Pinpoint the cell where the given text exists, returning its (X, Y) midpoint coordinate. 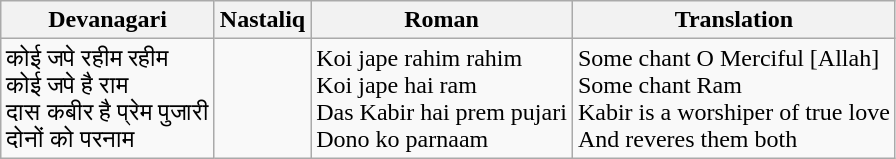
Roman (442, 20)
कोई जपे रहीम रहीमकोई जपे है रामदास कबीर है प्रेम पुजारीदोनों को परनाम (108, 98)
Translation (734, 20)
Koi jape rahim rahimKoi jape hai ramDas Kabir hai prem pujariDono ko parnaam (442, 98)
Devanagari (108, 20)
Some chant O Merciful [Allah]Some chant RamKabir is a worshiper of true loveAnd reveres them both (734, 98)
Nastaliq (262, 20)
